Search for the cell housing the specified text and yield its (x, y) center coordinate. 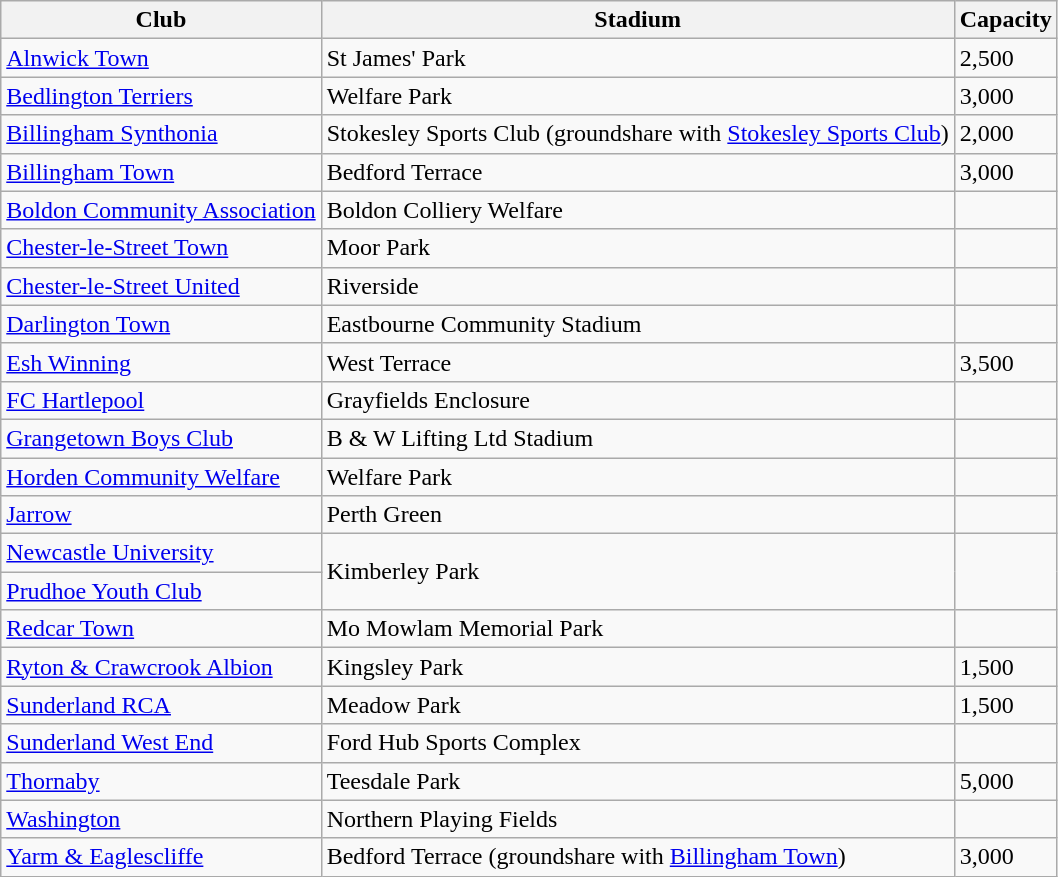
St James' Park (638, 58)
Stokesley Sports Club (groundshare with Stokesley Sports Club) (638, 134)
Chester-le-Street United (161, 286)
Club (161, 20)
Chester-le-Street Town (161, 248)
Mo Mowlam Memorial Park (638, 629)
Newcastle University (161, 553)
Stadium (638, 20)
Eastbourne Community Stadium (638, 324)
Grangetown Boys Club (161, 438)
Moor Park (638, 248)
2,500 (1006, 58)
Kimberley Park (638, 572)
Teesdale Park (638, 781)
Esh Winning (161, 362)
Horden Community Welfare (161, 477)
Sunderland West End (161, 743)
2,000 (1006, 134)
B & W Lifting Ltd Stadium (638, 438)
Capacity (1006, 20)
3,500 (1006, 362)
Bedford Terrace (638, 172)
Billingham Synthonia (161, 134)
Boldon Colliery Welfare (638, 210)
Billingham Town (161, 172)
Bedford Terrace (groundshare with Billingham Town) (638, 857)
West Terrace (638, 362)
Perth Green (638, 515)
Prudhoe Youth Club (161, 591)
Northern Playing Fields (638, 819)
Yarm & Eaglescliffe (161, 857)
Ford Hub Sports Complex (638, 743)
Riverside (638, 286)
5,000 (1006, 781)
Alnwick Town (161, 58)
Redcar Town (161, 629)
Ryton & Crawcrook Albion (161, 667)
Meadow Park (638, 705)
Grayfields Enclosure (638, 400)
Bedlington Terriers (161, 96)
Darlington Town (161, 324)
Boldon Community Association (161, 210)
Sunderland RCA (161, 705)
Jarrow (161, 515)
Kingsley Park (638, 667)
Thornaby (161, 781)
Washington (161, 819)
FC Hartlepool (161, 400)
